Output the (X, Y) coordinate of the center of the cell containing the given text.  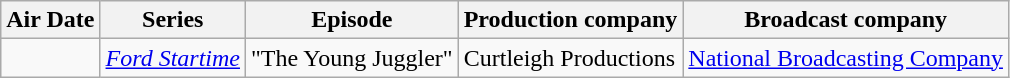
Curtleigh Productions (570, 58)
"The Young Juggler" (352, 58)
Production company (570, 20)
Episode (352, 20)
Ford Startime (173, 58)
National Broadcasting Company (846, 58)
Broadcast company (846, 20)
Series (173, 20)
Air Date (50, 20)
